Detect which cell encompasses the target text, then output its (X, Y) center coordinate. 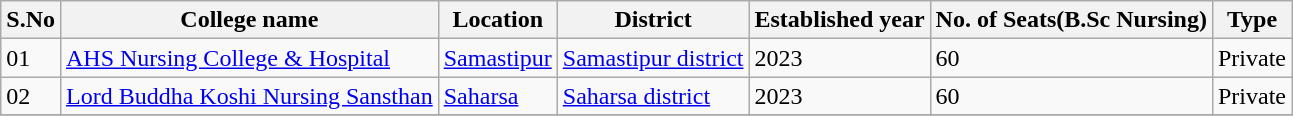
02 (31, 96)
Samastipur (498, 58)
Samastipur district (653, 58)
S.No (31, 20)
01 (31, 58)
Saharsa district (653, 96)
College name (249, 20)
No. of Seats(B.Sc Nursing) (1071, 20)
Lord Buddha Koshi Nursing Sansthan (249, 96)
Location (498, 20)
Type (1252, 20)
AHS Nursing College & Hospital (249, 58)
Saharsa (498, 96)
District (653, 20)
Established year (840, 20)
